Identify which cell holds the provided text, then report its [x, y] central coordinate. 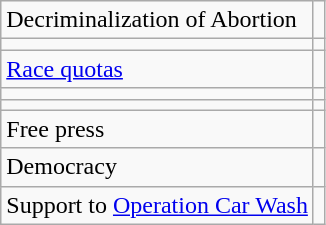
Support to Operation Car Wash [158, 205]
Democracy [158, 167]
Race quotas [158, 69]
Decriminalization of Abortion [158, 20]
Free press [158, 129]
